Return (X, Y) of the center of cell containing provided text 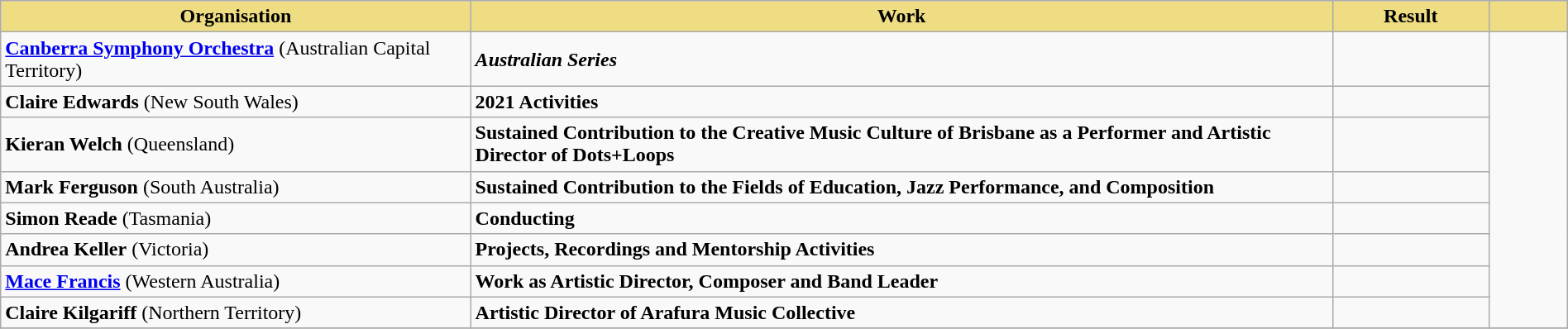
Mace Francis (Western Australia) (236, 281)
Sustained Contribution to the Creative Music Culture of Brisbane as a Performer and Artistic Director of Dots+Loops (901, 144)
Organisation (236, 17)
Andrea Keller (Victoria) (236, 250)
Sustained Contribution to the Fields of Education, Jazz Performance, and Composition (901, 187)
Kieran Welch (Queensland) (236, 144)
Mark Ferguson (South Australia) (236, 187)
Conducting (901, 218)
2021 Activities (901, 102)
Simon Reade (Tasmania) (236, 218)
Australian Series (901, 60)
Result (1411, 17)
Artistic Director of Arafura Music Collective (901, 312)
Canberra Symphony Orchestra (Australian Capital Territory) (236, 60)
Claire Kilgariff (Northern Territory) (236, 312)
Claire Edwards (New South Wales) (236, 102)
Projects, Recordings and Mentorship Activities (901, 250)
Work (901, 17)
Work as Artistic Director, Composer and Band Leader (901, 281)
